Search for the cell housing the specified text and yield its [x, y] center coordinate. 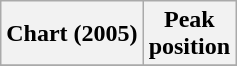
Chart (2005) [72, 34]
Peakposition [189, 34]
